Determine the [X, Y] coordinate at the center of the cell enclosing the given text.  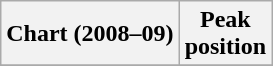
Peakposition [225, 34]
Chart (2008–09) [90, 34]
